From the cell containing the given text, extract its center point as [x, y] coordinate. 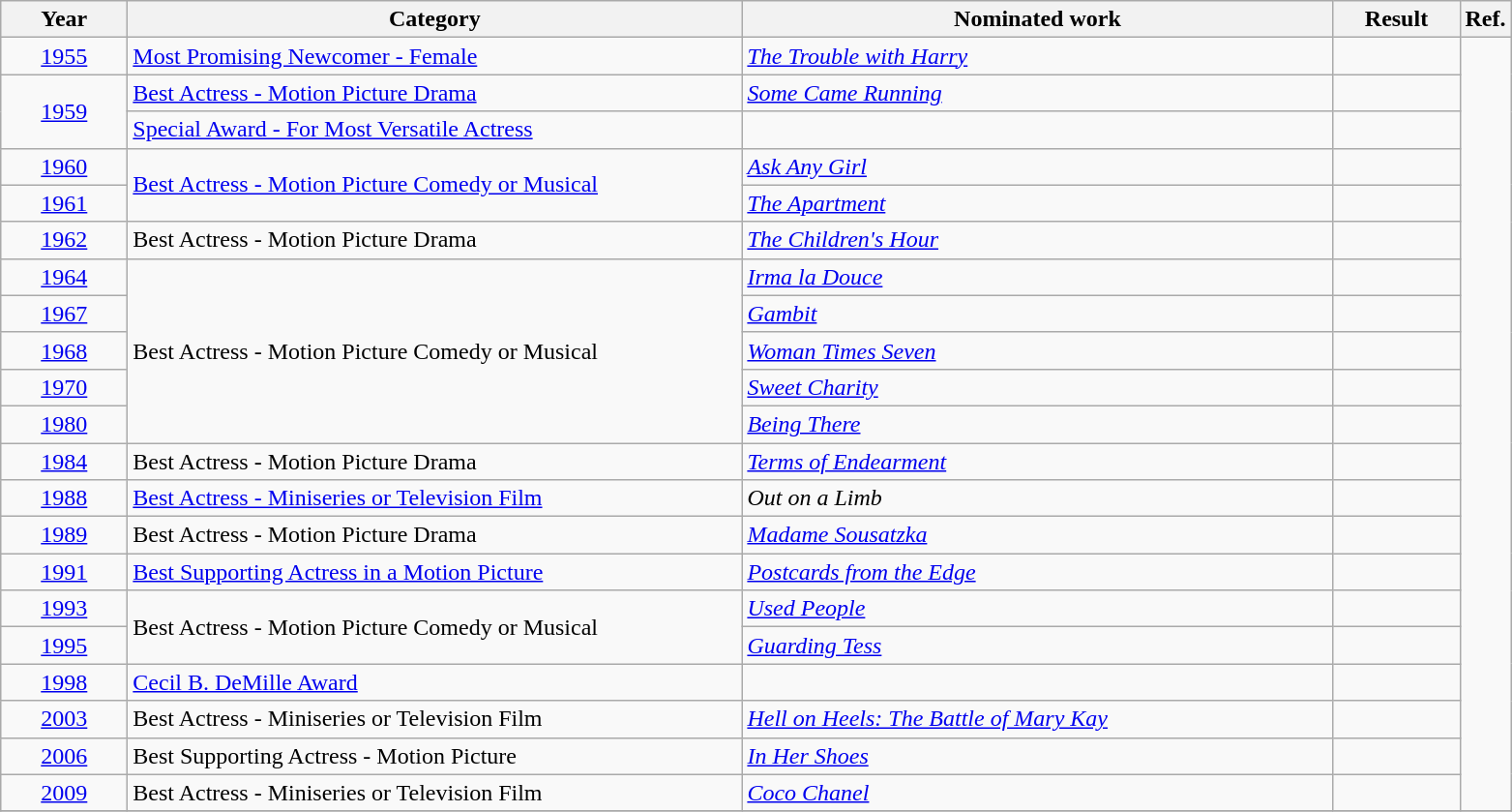
Used People [1037, 609]
Category [435, 19]
1995 [64, 646]
2003 [64, 719]
Being There [1037, 424]
Guarding Tess [1037, 646]
1955 [64, 56]
Ask Any Girl [1037, 166]
Madame Sousatzka [1037, 535]
1959 [64, 111]
Irma la Douce [1037, 277]
1961 [64, 203]
1968 [64, 350]
Woman Times Seven [1037, 350]
Coco Chanel [1037, 793]
The Children's Hour [1037, 240]
Hell on Heels: The Battle of Mary Kay [1037, 719]
Most Promising Newcomer - Female [435, 56]
The Trouble with Harry [1037, 56]
Best Supporting Actress - Motion Picture [435, 756]
1988 [64, 498]
In Her Shoes [1037, 756]
1964 [64, 277]
Special Award - For Most Versatile Actress [435, 130]
1962 [64, 240]
Some Came Running [1037, 93]
1993 [64, 609]
2009 [64, 793]
1991 [64, 572]
1967 [64, 314]
Ref. [1486, 19]
1989 [64, 535]
1980 [64, 424]
1998 [64, 682]
2006 [64, 756]
Result [1397, 19]
Terms of Endearment [1037, 462]
Year [64, 19]
The Apartment [1037, 203]
1984 [64, 462]
Postcards from the Edge [1037, 572]
Best Supporting Actress in a Motion Picture [435, 572]
Cecil B. DeMille Award [435, 682]
1960 [64, 166]
Nominated work [1037, 19]
1970 [64, 387]
Sweet Charity [1037, 387]
Gambit [1037, 314]
Out on a Limb [1037, 498]
